Extract the [x, y] coordinate from the center of the cell holding the provided text.  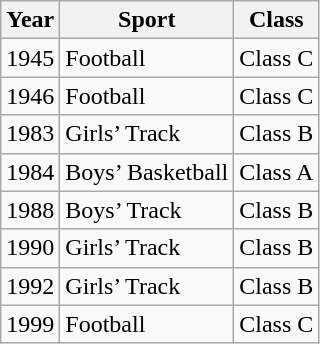
Class [276, 20]
1990 [30, 248]
Sport [147, 20]
1945 [30, 58]
Boys’ Track [147, 210]
Class A [276, 172]
1999 [30, 324]
1992 [30, 286]
1988 [30, 210]
1946 [30, 96]
Year [30, 20]
1983 [30, 134]
1984 [30, 172]
Boys’ Basketball [147, 172]
